Return the [X, Y] coordinate for the center point of the cell that contains the specified text.  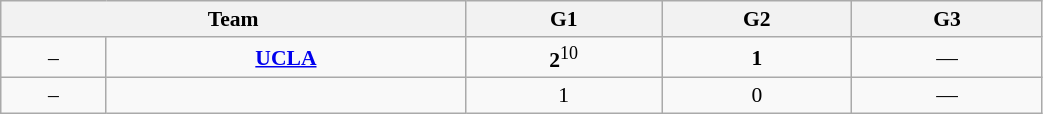
G2 [757, 19]
0 [757, 96]
UCLA [286, 58]
210 [564, 58]
Team [234, 19]
G1 [564, 19]
G3 [947, 19]
